Find where the given text appears and provide that cell's center as [x, y] coordinate. 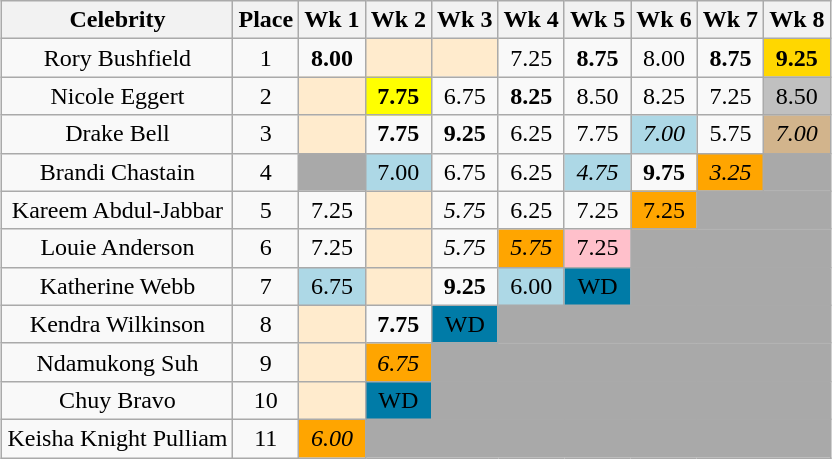
Katherine Webb [118, 286]
10 [266, 400]
Wk 5 [597, 20]
9 [266, 362]
Chuy Bravo [118, 400]
Wk 6 [664, 20]
5 [266, 210]
Keisha Knight Pulliam [118, 438]
3.25 [730, 172]
6 [266, 248]
Louie Anderson [118, 248]
Celebrity [118, 20]
Wk 2 [398, 20]
Nicole Eggert [118, 96]
2 [266, 96]
11 [266, 438]
Kareem Abdul-Jabbar [118, 210]
7 [266, 286]
Ndamukong Suh [118, 362]
9.75 [664, 172]
Wk 8 [797, 20]
Kendra Wilkinson [118, 324]
4.75 [597, 172]
4 [266, 172]
1 [266, 58]
Drake Bell [118, 134]
Wk 3 [465, 20]
Wk 1 [332, 20]
8 [266, 324]
Wk 7 [730, 20]
3 [266, 134]
Wk 4 [531, 20]
Rory Bushfield [118, 58]
Brandi Chastain [118, 172]
Place [266, 20]
